Return [x, y] of the center of cell containing provided text 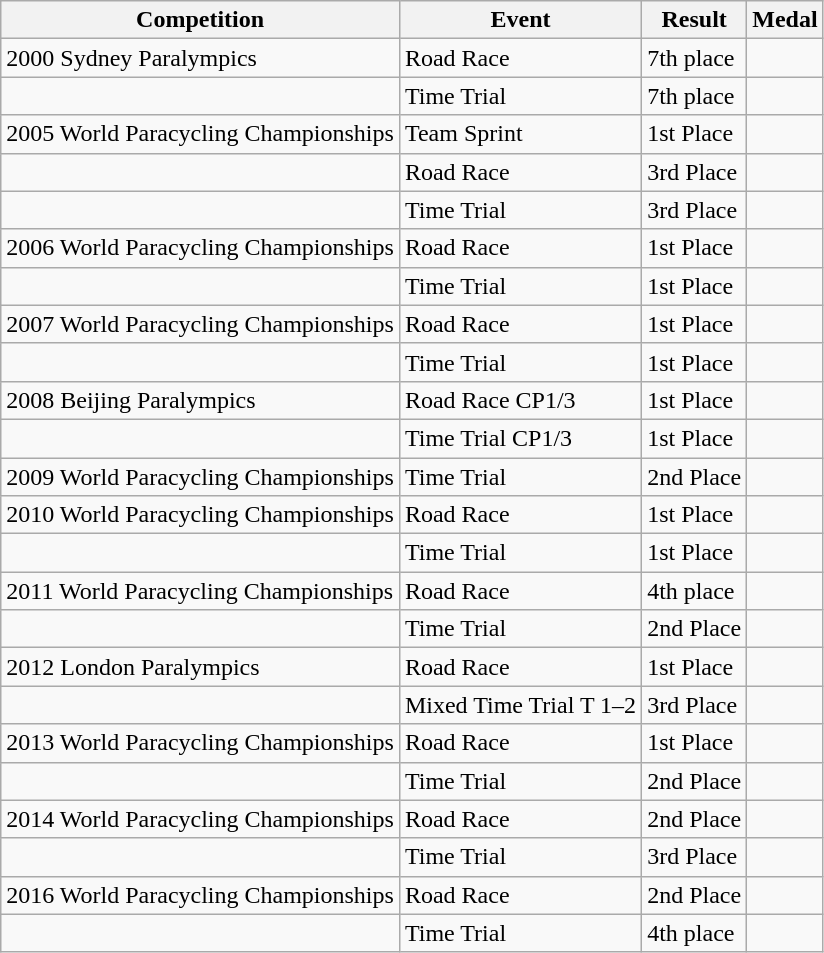
2009 World Paracycling Championships [200, 477]
Medal [785, 20]
Competition [200, 20]
2010 World Paracycling Championships [200, 515]
Road Race CP1/3 [520, 400]
Event [520, 20]
2012 London Paralympics [200, 667]
2011 World Paracycling Championships [200, 591]
Team Sprint [520, 134]
2000 Sydney Paralympics [200, 58]
Result [694, 20]
2014 World Paracycling Championships [200, 819]
2013 World Paracycling Championships [200, 743]
Mixed Time Trial T 1–2 [520, 705]
2016 World Paracycling Championships [200, 895]
Time Trial CP1/3 [520, 438]
2006 World Paracycling Championships [200, 248]
2005 World Paracycling Championships [200, 134]
2008 Beijing Paralympics [200, 400]
2007 World Paracycling Championships [200, 324]
